For the text-containing cell, return its midpoint in [X, Y] coordinate format. 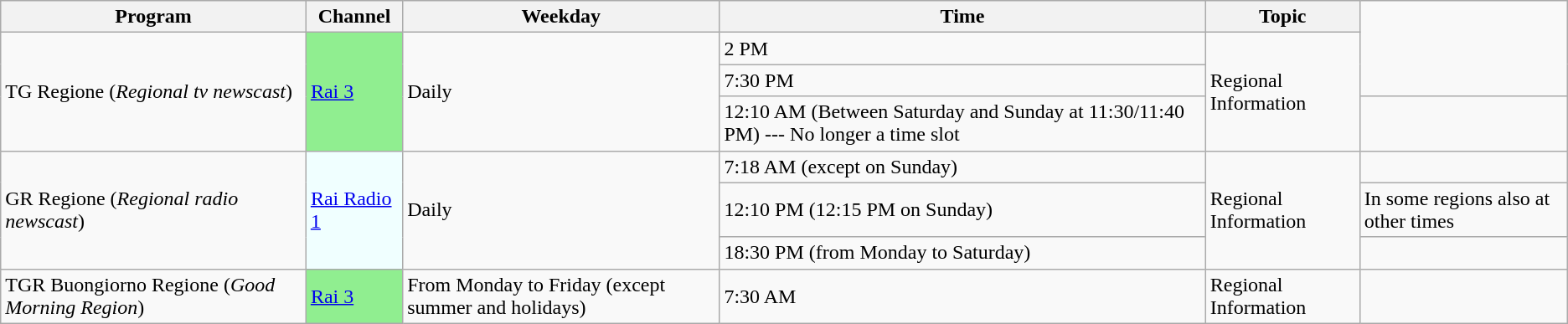
Rai Radio 1 [353, 209]
18:30 PM (from Monday to Saturday) [962, 253]
In some regions also at other times [1463, 209]
Topic [1282, 17]
7:30 AM [962, 296]
GR Regione (Regional radio newscast) [154, 209]
Weekday [561, 17]
From Monday to Friday (except summer and holidays) [561, 296]
Program [154, 17]
7:30 PM [962, 80]
TGR Buongiorno Regione (Good Morning Region) [154, 296]
7:18 AM (except on Sunday) [962, 167]
12:10 PM (12:15 PM on Sunday) [962, 209]
Time [962, 17]
12:10 AM (Between Saturday and Sunday at 11:30/11:40 PM) --- No longer a time slot [962, 124]
TG Regione (Regional tv newscast) [154, 92]
2 PM [962, 49]
Channel [353, 17]
